Identify which cell holds the provided text, then report its (X, Y) central coordinate. 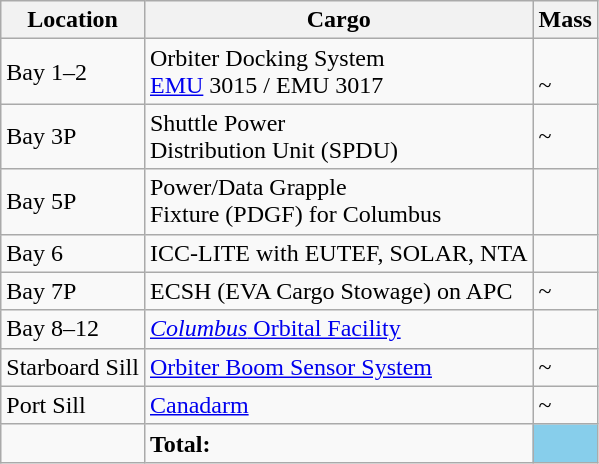
ICC-LITE with EUTEF, SOLAR, NTA (338, 253)
Power/Data Grapple Fixture (PDGF) for Columbus (338, 202)
Orbiter Boom Sensor System (338, 367)
Bay 5P (73, 202)
Port Sill (73, 405)
Cargo (338, 20)
Bay 1–2 (73, 72)
ECSH (EVA Cargo Stowage) on APC (338, 291)
Total: (338, 443)
Canadarm (338, 405)
Bay 7P (73, 291)
Mass (565, 20)
Shuttle Power Distribution Unit (SPDU) (338, 136)
Location (73, 20)
Starboard Sill (73, 367)
Columbus Orbital Facility (338, 329)
Bay 6 (73, 253)
Bay 8–12 (73, 329)
Bay 3P (73, 136)
Orbiter Docking System EMU 3015 / EMU 3017 (338, 72)
